Extract the [x, y] coordinate from the center of the cell holding the provided text.  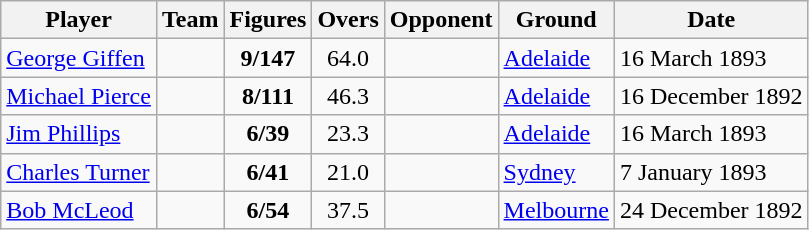
Figures [268, 20]
Bob McLeod [79, 210]
64.0 [348, 58]
8/111 [268, 96]
George Giffen [79, 58]
6/39 [268, 134]
46.3 [348, 96]
Michael Pierce [79, 96]
Team [190, 20]
Jim Phillips [79, 134]
Ground [556, 20]
23.3 [348, 134]
Overs [348, 20]
9/147 [268, 58]
Melbourne [556, 210]
6/41 [268, 172]
7 January 1893 [711, 172]
Opponent [441, 20]
Sydney [556, 172]
37.5 [348, 210]
16 December 1892 [711, 96]
Player [79, 20]
Date [711, 20]
Charles Turner [79, 172]
6/54 [268, 210]
24 December 1892 [711, 210]
21.0 [348, 172]
